Extract the [X, Y] coordinate from the center of the cell holding the provided text.  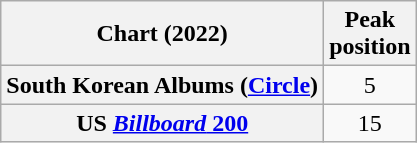
US Billboard 200 [162, 123]
5 [370, 85]
15 [370, 123]
South Korean Albums (Circle) [162, 85]
Chart (2022) [162, 34]
Peakposition [370, 34]
